Detect which cell encompasses the target text, then output its [X, Y] center coordinate. 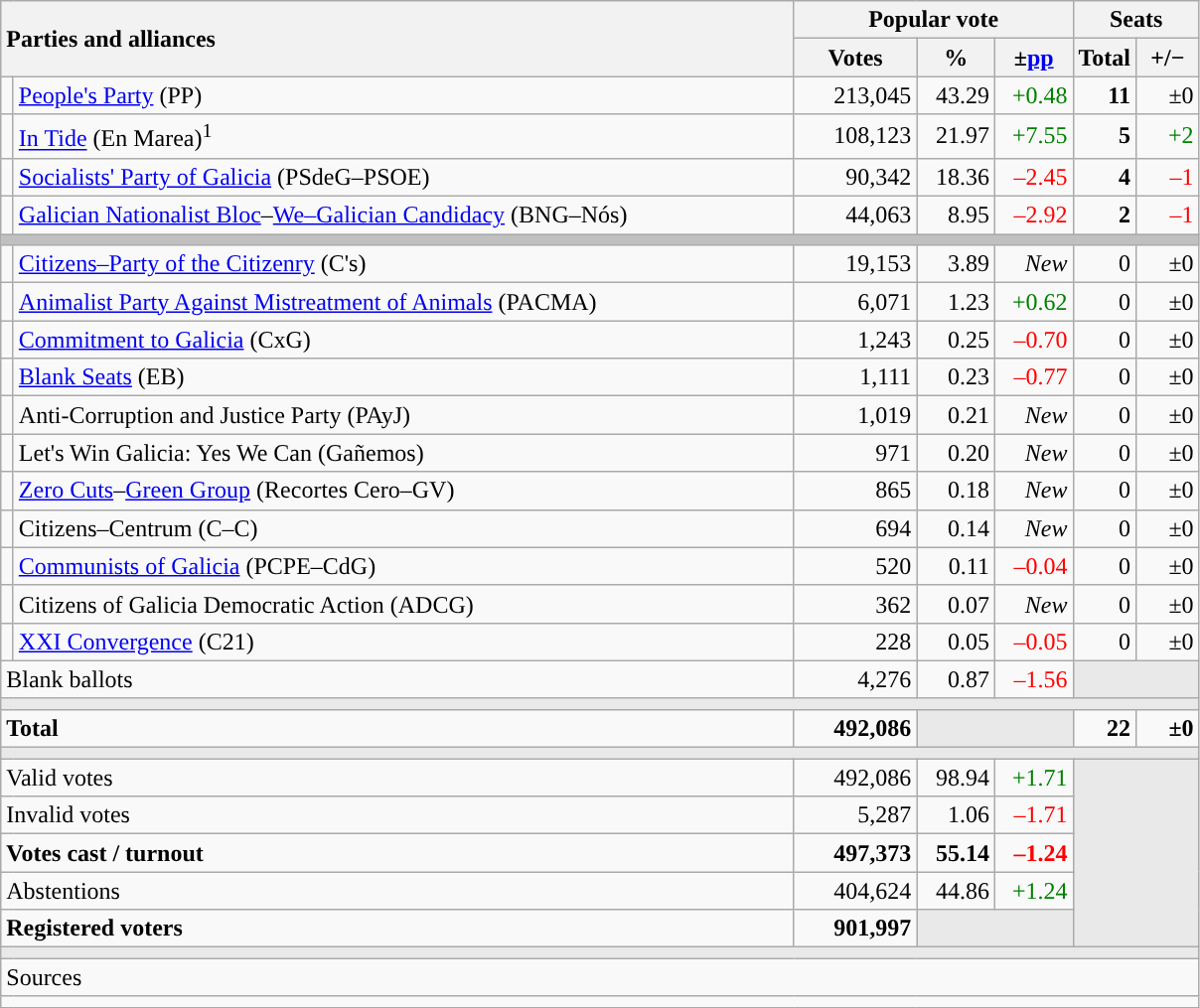
1,243 [855, 340]
–0.04 [1033, 566]
694 [855, 528]
90,342 [855, 177]
Valid votes [397, 778]
228 [855, 642]
Citizens–Centrum (C–C) [403, 528]
22 [1105, 728]
11 [1105, 95]
0.14 [956, 528]
4,276 [855, 679]
0.23 [956, 377]
+1.71 [1033, 778]
Animalist Party Against Mistreatment of Animals (PACMA) [403, 302]
1.23 [956, 302]
520 [855, 566]
1,019 [855, 415]
Citizens–Party of the Citizenry (C's) [403, 264]
362 [855, 604]
–1.71 [1033, 815]
Zero Cuts–Green Group (Recortes Cero–GV) [403, 491]
865 [855, 491]
4 [1105, 177]
±pp [1033, 58]
Anti-Corruption and Justice Party (PAyJ) [403, 415]
5 [1105, 137]
108,123 [855, 137]
18.36 [956, 177]
404,624 [855, 891]
0.25 [956, 340]
Galician Nationalist Bloc–We–Galician Candidacy (BNG–Nós) [403, 216]
1.06 [956, 815]
+2 [1168, 137]
44.86 [956, 891]
0.07 [956, 604]
Invalid votes [397, 815]
213,045 [855, 95]
+0.62 [1033, 302]
Votes cast / turnout [397, 853]
98.94 [956, 778]
Popular vote [934, 20]
+0.48 [1033, 95]
0.21 [956, 415]
–2.45 [1033, 177]
–1.24 [1033, 853]
Abstentions [397, 891]
0.11 [956, 566]
+7.55 [1033, 137]
1,111 [855, 377]
Citizens of Galicia Democratic Action (ADCG) [403, 604]
Sources [600, 977]
–0.70 [1033, 340]
0.20 [956, 453]
43.29 [956, 95]
55.14 [956, 853]
0.87 [956, 679]
901,997 [855, 929]
–2.92 [1033, 216]
21.97 [956, 137]
3.89 [956, 264]
% [956, 58]
Seats [1136, 20]
XXI Convergence (C21) [403, 642]
Parties and alliances [397, 39]
+/− [1168, 58]
Votes [855, 58]
Commitment to Galicia (CxG) [403, 340]
497,373 [855, 853]
Registered voters [397, 929]
+1.24 [1033, 891]
In Tide (En Marea)1 [403, 137]
971 [855, 453]
19,153 [855, 264]
Communists of Galicia (PCPE–CdG) [403, 566]
0.05 [956, 642]
44,063 [855, 216]
Socialists' Party of Galicia (PSdeG–PSOE) [403, 177]
6,071 [855, 302]
Blank Seats (EB) [403, 377]
–0.77 [1033, 377]
People's Party (PP) [403, 95]
Blank ballots [397, 679]
–1.56 [1033, 679]
2 [1105, 216]
5,287 [855, 815]
Let's Win Galicia: Yes We Can (Gañemos) [403, 453]
–0.05 [1033, 642]
8.95 [956, 216]
0.18 [956, 491]
